From the cell containing the given text, extract its center point as (x, y) coordinate. 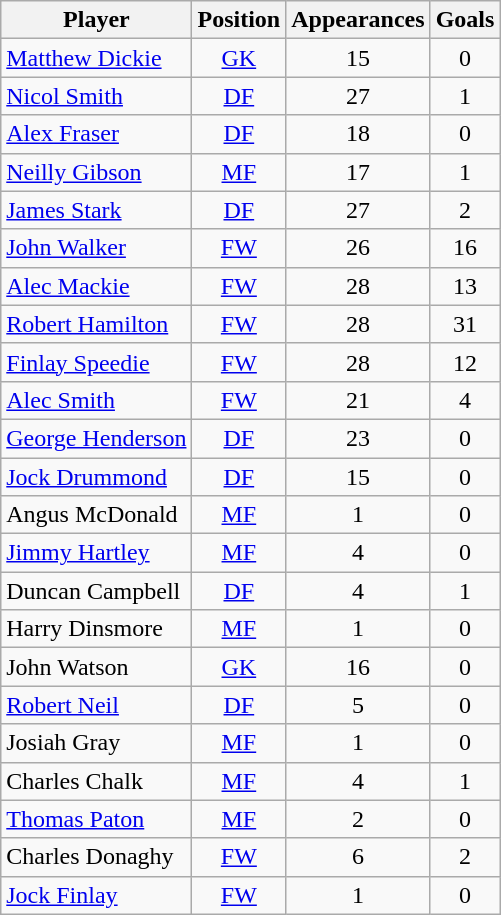
Appearances (358, 20)
Charles Chalk (96, 781)
13 (465, 286)
John Walker (96, 248)
Jock Finlay (96, 895)
31 (465, 324)
Thomas Paton (96, 819)
Jimmy Hartley (96, 553)
6 (358, 857)
Robert Neil (96, 705)
Finlay Speedie (96, 362)
George Henderson (96, 438)
18 (358, 134)
Player (96, 20)
Position (239, 20)
Robert Hamilton (96, 324)
5 (358, 705)
Duncan Campbell (96, 591)
James Stark (96, 210)
Goals (465, 20)
17 (358, 172)
Josiah Gray (96, 743)
Charles Donaghy (96, 857)
Nicol Smith (96, 96)
23 (358, 438)
Alec Smith (96, 400)
12 (465, 362)
Jock Drummond (96, 477)
Angus McDonald (96, 515)
Alex Fraser (96, 134)
Harry Dinsmore (96, 629)
21 (358, 400)
26 (358, 248)
Matthew Dickie (96, 58)
Neilly Gibson (96, 172)
John Watson (96, 667)
Alec Mackie (96, 286)
